From the cell containing the given text, extract its center point as [x, y] coordinate. 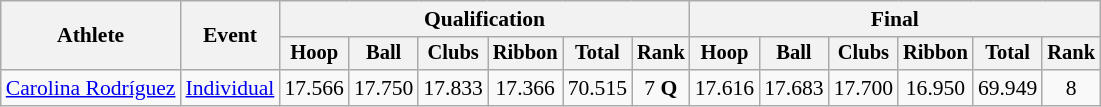
17.700 [864, 88]
8 [1071, 88]
17.750 [384, 88]
17.616 [724, 88]
16.950 [936, 88]
17.833 [452, 88]
17.366 [526, 88]
7 Q [661, 88]
Final [895, 19]
69.949 [1008, 88]
17.683 [794, 88]
17.566 [314, 88]
Carolina Rodríguez [91, 88]
Event [230, 36]
Individual [230, 88]
Qualification [484, 19]
70.515 [598, 88]
Athlete [91, 36]
